For the text-containing cell, return its midpoint in [X, Y] coordinate format. 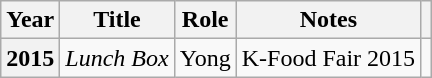
K-Food Fair 2015 [328, 58]
Role [205, 20]
2015 [30, 58]
Notes [328, 20]
Yong [205, 58]
Lunch Box [117, 58]
Title [117, 20]
Year [30, 20]
